Output the (x, y) coordinate of the center of the cell containing the given text.  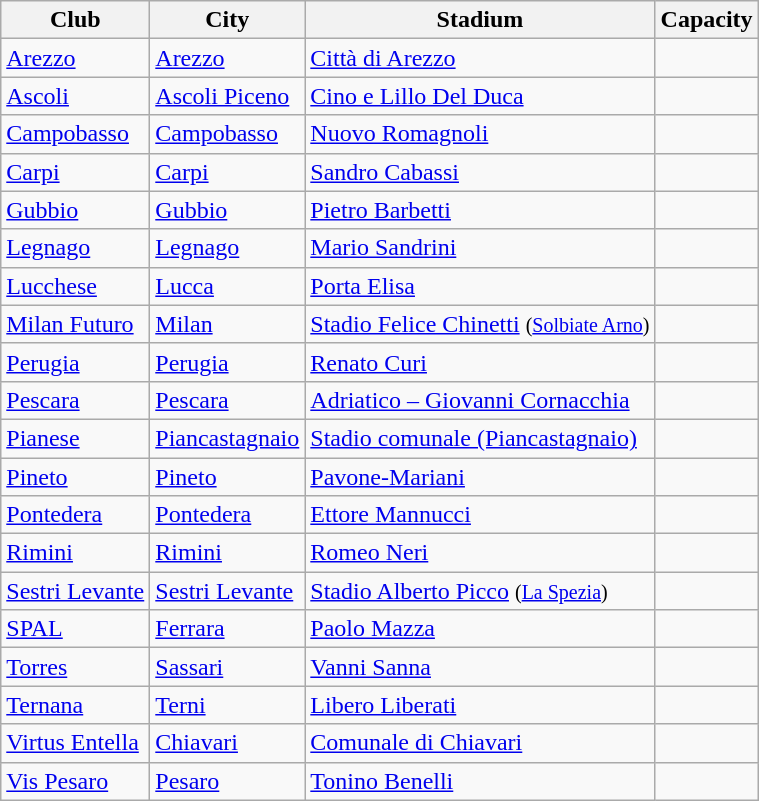
Lucca (228, 286)
Porta Elisa (480, 286)
Pavone-Mariani (480, 477)
Virtus Entella (76, 743)
Stadio Felice Chinetti (Solbiate Arno) (480, 324)
Club (76, 20)
Ettore Mannucci (480, 515)
Sassari (228, 667)
Pietro Barbetti (480, 210)
Capacity (706, 20)
Renato Curi (480, 362)
Pianese (76, 438)
Ferrara (228, 629)
Milan Futuro (76, 324)
Stadium (480, 20)
Ascoli (76, 96)
Stadio Alberto Picco (La Spezia) (480, 591)
Piancastagnaio (228, 438)
Milan (228, 324)
Mario Sandrini (480, 248)
Terni (228, 705)
Lucchese (76, 286)
Comunale di Chiavari (480, 743)
Pesaro (228, 781)
Romeo Neri (480, 553)
Città di Arezzo (480, 58)
Torres (76, 667)
City (228, 20)
Ternana (76, 705)
Tonino Benelli (480, 781)
Chiavari (228, 743)
Vanni Sanna (480, 667)
Ascoli Piceno (228, 96)
SPAL (76, 629)
Stadio comunale (Piancastagnaio) (480, 438)
Adriatico – Giovanni Cornacchia (480, 400)
Vis Pesaro (76, 781)
Libero Liberati (480, 705)
Sandro Cabassi (480, 172)
Cino e Lillo Del Duca (480, 96)
Nuovo Romagnoli (480, 134)
Paolo Mazza (480, 629)
